Identify which cell holds the provided text, then report its [x, y] central coordinate. 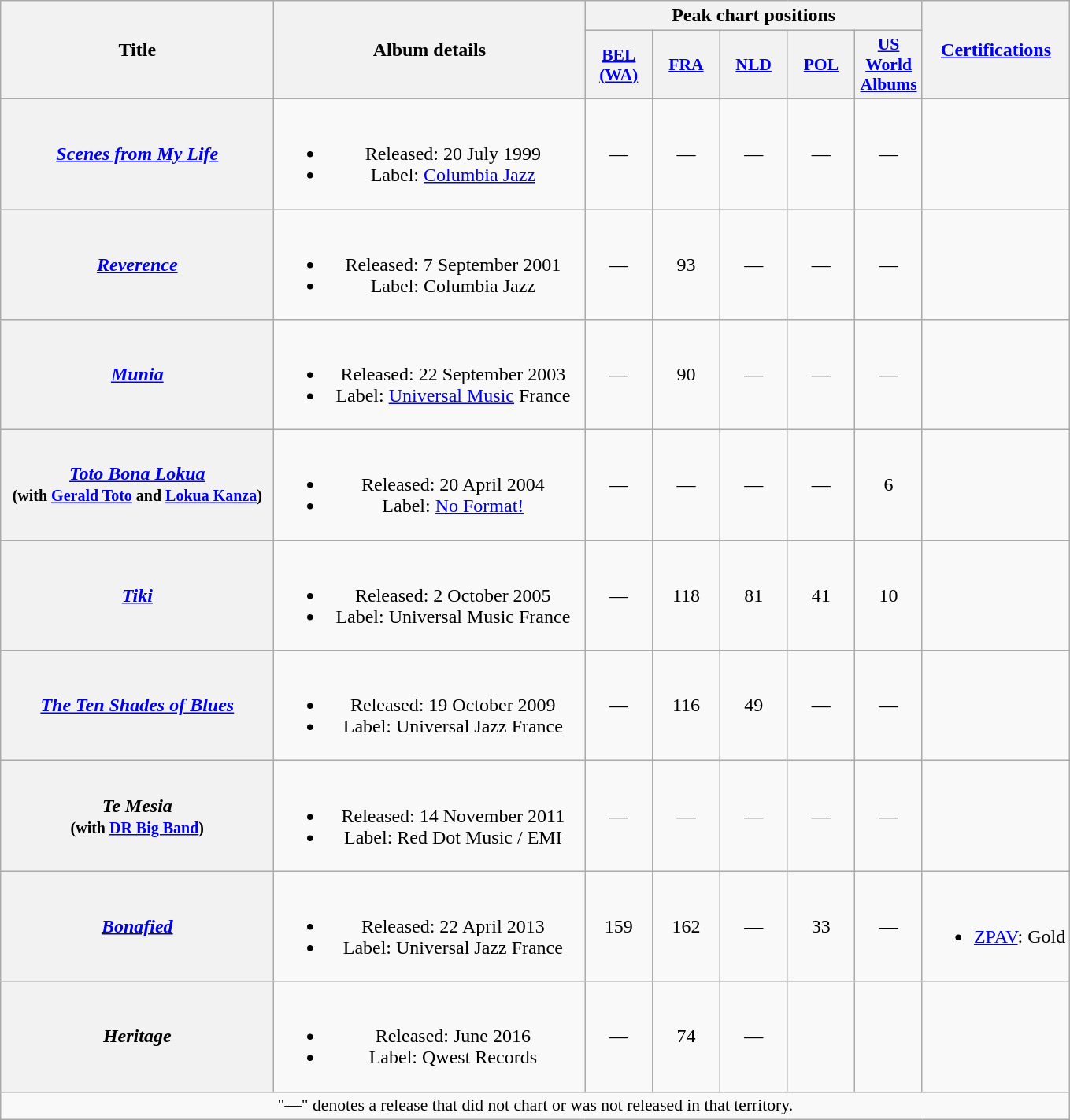
Tiki [137, 595]
90 [687, 375]
POL [821, 65]
Toto Bona Lokua(with Gerald Toto and Lokua Kanza) [137, 485]
Te Mesia(with DR Big Band) [137, 816]
ZPAV: Gold [995, 926]
Released: 14 November 2011Label: Red Dot Music / EMI [430, 816]
162 [687, 926]
Scenes from My Life [137, 154]
Released: June 2016Label: Qwest Records [430, 1037]
49 [753, 706]
USWorldAlbums [889, 65]
Peak chart positions [754, 16]
Munia [137, 375]
Released: 22 September 2003Label: Universal Music France [430, 375]
Album details [430, 50]
Released: 7 September 2001Label: Columbia Jazz [430, 265]
81 [753, 595]
"—" denotes a release that did not chart or was not released in that territory. [535, 1106]
Released: 20 July 1999Label: Columbia Jazz [430, 154]
Reverence [137, 265]
BEL(WA) [619, 65]
118 [687, 595]
Certifications [995, 50]
33 [821, 926]
Bonafied [137, 926]
116 [687, 706]
FRA [687, 65]
The Ten Shades of Blues [137, 706]
Released: 2 October 2005Label: Universal Music France [430, 595]
Released: 20 April 2004Label: No Format! [430, 485]
41 [821, 595]
6 [889, 485]
93 [687, 265]
10 [889, 595]
159 [619, 926]
Title [137, 50]
Heritage [137, 1037]
Released: 22 April 2013Label: Universal Jazz France [430, 926]
74 [687, 1037]
Released: 19 October 2009Label: Universal Jazz France [430, 706]
NLD [753, 65]
